For the text-containing cell, return its midpoint in [x, y] coordinate format. 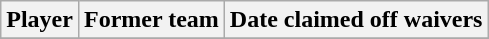
Player [40, 20]
Date claimed off waivers [356, 20]
Former team [151, 20]
